Find where the given text appears and provide that cell's center as [X, Y] coordinate. 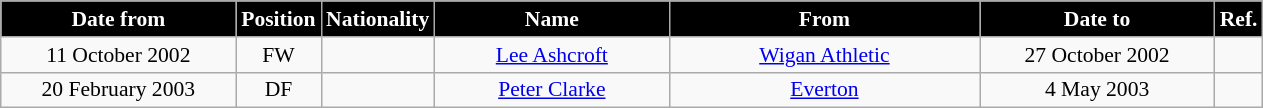
Lee Ashcroft [552, 55]
Ref. [1239, 19]
27 October 2002 [1098, 55]
Wigan Athletic [824, 55]
11 October 2002 [118, 55]
4 May 2003 [1098, 90]
Position [278, 19]
Date from [118, 19]
Name [552, 19]
20 February 2003 [118, 90]
Nationality [378, 19]
Date to [1098, 19]
From [824, 19]
Peter Clarke [552, 90]
DF [278, 90]
Everton [824, 90]
FW [278, 55]
